Scan for the cell matching the given text and deliver its (x, y) coordinate at center. 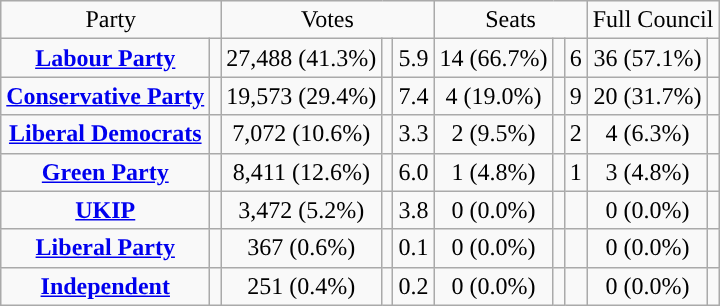
Full Council (653, 20)
4 (19.0%) (494, 96)
2 (9.5%) (494, 134)
7,072 (10.6%) (302, 134)
0.2 (414, 286)
3.3 (414, 134)
251 (0.4%) (302, 286)
27,488 (41.3%) (302, 58)
0.1 (414, 248)
2 (576, 134)
7.4 (414, 96)
1 (4.8%) (494, 172)
3,472 (5.2%) (302, 210)
8,411 (12.6%) (302, 172)
3 (4.8%) (648, 172)
Conservative Party (106, 96)
1 (576, 172)
Independent (106, 286)
6.0 (414, 172)
Liberal Democrats (106, 134)
Seats (510, 20)
Votes (328, 20)
5.9 (414, 58)
4 (6.3%) (648, 134)
Party (111, 20)
14 (66.7%) (494, 58)
Labour Party (106, 58)
UKIP (106, 210)
19,573 (29.4%) (302, 96)
6 (576, 58)
Green Party (106, 172)
Liberal Party (106, 248)
9 (576, 96)
3.8 (414, 210)
367 (0.6%) (302, 248)
36 (57.1%) (648, 58)
20 (31.7%) (648, 96)
